Return [X, Y] of the center of cell containing provided text 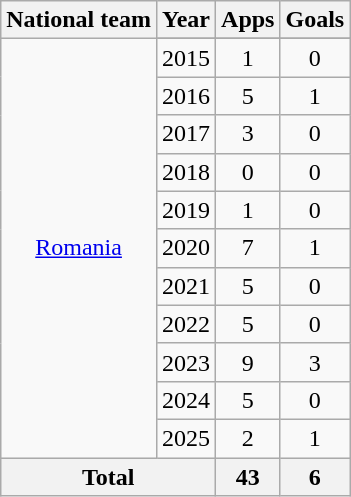
2016 [186, 96]
2025 [186, 438]
National team [79, 20]
2 [248, 438]
9 [248, 362]
2020 [186, 248]
7 [248, 248]
Apps [248, 20]
2018 [186, 172]
Goals [315, 20]
2024 [186, 400]
2015 [186, 58]
Year [186, 20]
2019 [186, 210]
Total [108, 477]
43 [248, 477]
2017 [186, 134]
6 [315, 477]
2022 [186, 324]
Romania [79, 248]
2021 [186, 286]
2023 [186, 362]
